For the text-containing cell, return its midpoint in (x, y) coordinate format. 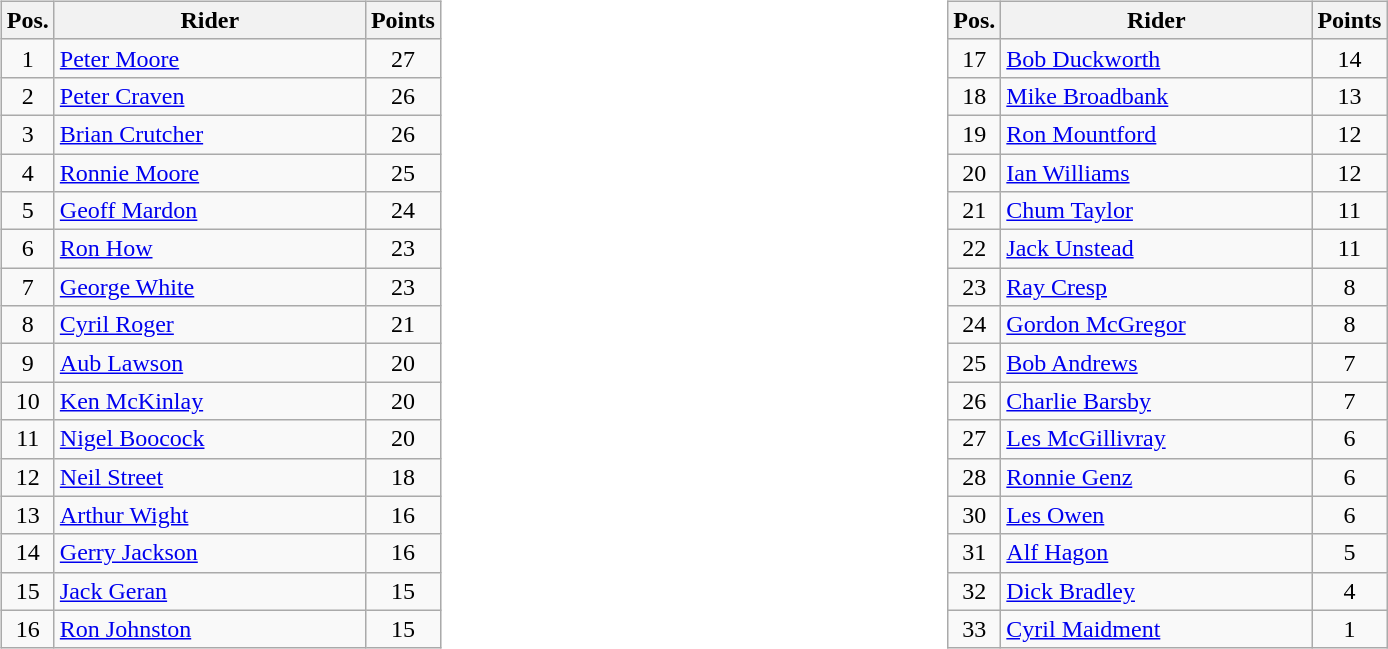
Geoff Mardon (210, 211)
Ronnie Moore (210, 173)
Cyril Roger (210, 325)
22 (974, 249)
Peter Moore (210, 58)
Les Owen (1156, 515)
Ken McKinlay (210, 401)
Charlie Barsby (1156, 401)
Gerry Jackson (210, 553)
Jack Geran (210, 591)
Gordon McGregor (1156, 325)
Nigel Boocock (210, 439)
Ian Williams (1156, 173)
Brian Crutcher (210, 134)
Jack Unstead (1156, 249)
Ron Mountford (1156, 134)
Cyril Maidment (1156, 629)
Peter Craven (210, 96)
Ronnie Genz (1156, 477)
George White (210, 287)
19 (974, 134)
17 (974, 58)
Chum Taylor (1156, 211)
Ron Johnston (210, 629)
Ron How (210, 249)
2 (28, 96)
33 (974, 629)
Les McGillivray (1156, 439)
Neil Street (210, 477)
Bob Andrews (1156, 363)
Arthur Wight (210, 515)
Aub Lawson (210, 363)
10 (28, 401)
Ray Cresp (1156, 287)
3 (28, 134)
30 (974, 515)
Dick Bradley (1156, 591)
Bob Duckworth (1156, 58)
Alf Hagon (1156, 553)
28 (974, 477)
Mike Broadbank (1156, 96)
9 (28, 363)
32 (974, 591)
31 (974, 553)
